Return (x, y) of the center of cell containing provided text 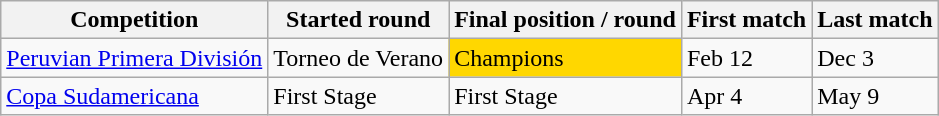
Last match (875, 20)
Apr 4 (746, 96)
Dec 3 (875, 58)
May 9 (875, 96)
Torneo de Verano (358, 58)
First match (746, 20)
Started round (358, 20)
Feb 12 (746, 58)
Peruvian Primera División (134, 58)
Champions (566, 58)
Competition (134, 20)
Final position / round (566, 20)
Copa Sudamericana (134, 96)
